Identify which cell holds the provided text, then report its [X, Y] central coordinate. 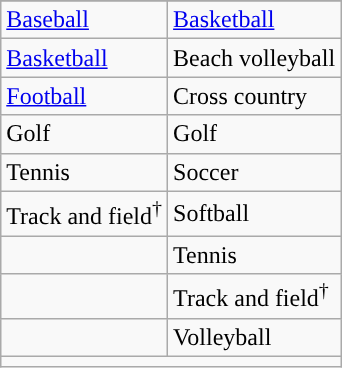
Soccer [254, 172]
Softball [254, 214]
Beach volleyball [254, 58]
Baseball [84, 20]
Cross country [254, 96]
Football [84, 96]
Volleyball [254, 337]
